Output the (x, y) coordinate of the center of the cell containing the given text.  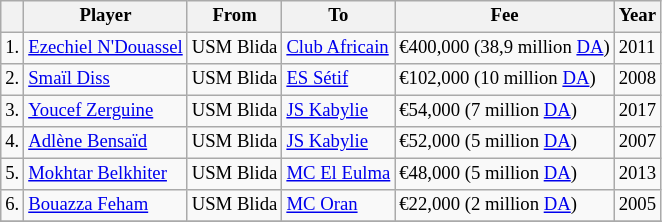
€102,000 (10 million DA) (504, 80)
5. (12, 174)
MC El Eulma (338, 174)
Club Africain (338, 48)
€52,000 (5 million DA) (504, 142)
Smaïl Diss (106, 80)
€400,000 (38,9 million DA) (504, 48)
2. (12, 80)
Mokhtar Belkhiter (106, 174)
1. (12, 48)
Year (637, 16)
6. (12, 206)
Youcef Zerguine (106, 112)
€22,000 (2 million DA) (504, 206)
Adlène Bensaïd (106, 142)
Player (106, 16)
ES Sétif (338, 80)
From (234, 16)
To (338, 16)
€54,000 (7 million DA) (504, 112)
Bouazza Feham (106, 206)
2013 (637, 174)
3. (12, 112)
Fee (504, 16)
2017 (637, 112)
2008 (637, 80)
€48,000 (5 million DA) (504, 174)
Ezechiel N'Douassel (106, 48)
2005 (637, 206)
4. (12, 142)
MC Oran (338, 206)
2011 (637, 48)
2007 (637, 142)
